Capture the cell that displays the provided text and extract its (x, y) central coordinate. 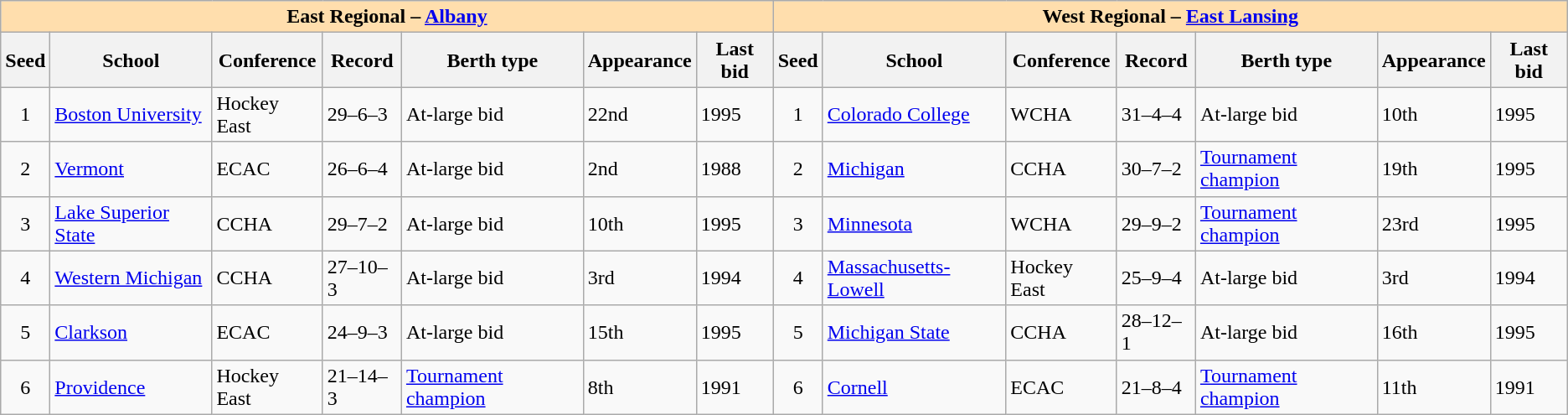
East Regional – Albany (387, 17)
16th (1434, 332)
29–6–3 (362, 114)
Boston University (131, 114)
2nd (640, 169)
21–14–3 (362, 387)
Colorado College (915, 114)
11th (1434, 387)
24–9–3 (362, 332)
22nd (640, 114)
29–7–2 (362, 223)
Western Michigan (131, 278)
31–4–4 (1156, 114)
Vermont (131, 169)
19th (1434, 169)
Minnesota (915, 223)
Michigan (915, 169)
27–10–3 (362, 278)
Massachusetts-Lowell (915, 278)
26–6–4 (362, 169)
Michigan State (915, 332)
23rd (1434, 223)
1988 (735, 169)
Clarkson (131, 332)
28–12–1 (1156, 332)
30–7–2 (1156, 169)
15th (640, 332)
Cornell (915, 387)
8th (640, 387)
Lake Superior State (131, 223)
Providence (131, 387)
21–8–4 (1156, 387)
29–9–2 (1156, 223)
25–9–4 (1156, 278)
West Regional – East Lansing (1170, 17)
